Detect which cell encompasses the target text, then output its [X, Y] center coordinate. 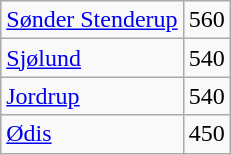
Ødis [92, 134]
560 [206, 20]
Sønder Stenderup [92, 20]
Sjølund [92, 58]
450 [206, 134]
Jordrup [92, 96]
